Pinpoint the cell where the given text exists, returning its (X, Y) midpoint coordinate. 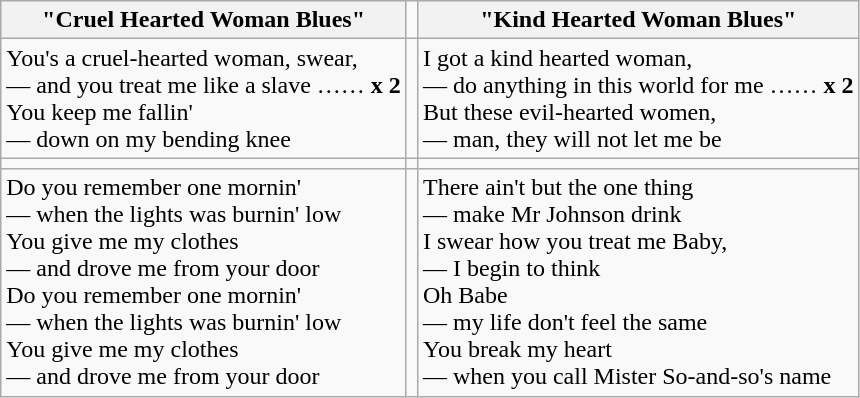
"Kind Hearted Woman Blues" (638, 20)
I got a kind hearted woman, — do anything in this world for me …… x 2 But these evil-hearted women, — man, they will not let me be (638, 98)
"Cruel Hearted Woman Blues" (204, 20)
You's a cruel-hearted woman, swear, — and you treat me like a slave …… x 2You keep me fallin' — down on my bending knee (204, 98)
